Provide the [x, y] coordinate of the cell's center where the given text is located.  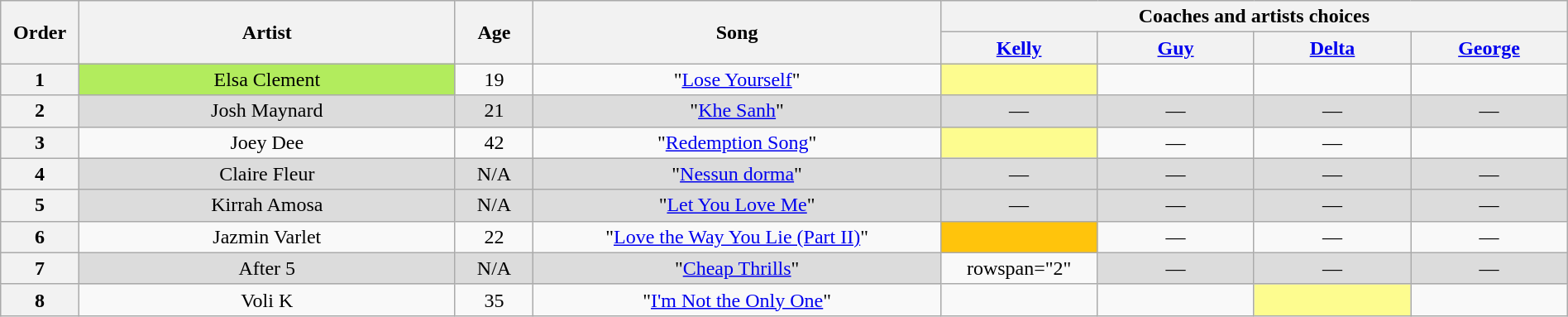
"Love the Way You Lie (Part II)" [738, 237]
Age [495, 32]
"Lose Yourself" [738, 79]
Coaches and artists choices [1254, 17]
Song [738, 32]
"Cheap Thrills" [738, 268]
Order [40, 32]
Voli K [266, 300]
1 [40, 79]
rowspan="2" [1019, 268]
"Let You Love Me" [738, 205]
42 [495, 142]
Claire Fleur [266, 174]
"Nessun dorma" [738, 174]
Joey Dee [266, 142]
35 [495, 300]
Artist [266, 32]
"Khe Sanh" [738, 111]
3 [40, 142]
6 [40, 237]
5 [40, 205]
21 [495, 111]
Kirrah Amosa [266, 205]
19 [495, 79]
George [1489, 48]
"I'm Not the Only One" [738, 300]
Elsa Clement [266, 79]
Delta [1331, 48]
Guy [1176, 48]
Kelly [1019, 48]
2 [40, 111]
After 5 [266, 268]
8 [40, 300]
Jazmin Varlet [266, 237]
7 [40, 268]
4 [40, 174]
Josh Maynard [266, 111]
22 [495, 237]
"Redemption Song" [738, 142]
